Identify which cell holds the provided text, then report its [X, Y] central coordinate. 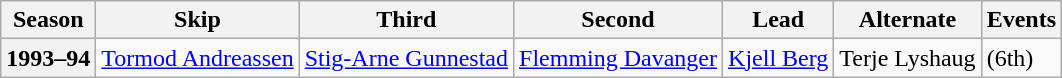
(6th) [1021, 58]
Terje Lyshaug [908, 58]
Skip [198, 20]
1993–94 [48, 58]
Lead [778, 20]
Events [1021, 20]
Stig-Arne Gunnestad [406, 58]
Flemming Davanger [618, 58]
Alternate [908, 20]
Season [48, 20]
Third [406, 20]
Second [618, 20]
Tormod Andreassen [198, 58]
Kjell Berg [778, 58]
